Locate the cell with the specified text and output its [x, y] center coordinate. 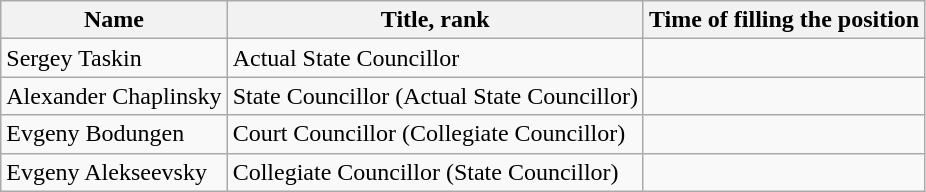
Collegiate Councillor (State Councillor) [435, 172]
Time of filling the position [784, 20]
Name [114, 20]
Actual State Councillor [435, 58]
Evgeny Bodungen [114, 134]
Alexander Chaplinsky [114, 96]
Title, rank [435, 20]
Court Councillor (Collegiate Councillor) [435, 134]
State Councillor (Actual State Councillor) [435, 96]
Evgeny Alekseevsky [114, 172]
Sergey Taskin [114, 58]
